For the text-containing cell, return its midpoint in [x, y] coordinate format. 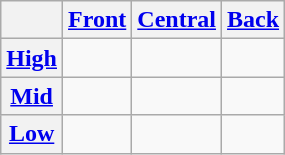
Low [32, 134]
Front [98, 20]
Mid [32, 96]
Back [254, 20]
High [32, 58]
Central [177, 20]
